Provide the [X, Y] coordinate of the cell's center where the given text is located.  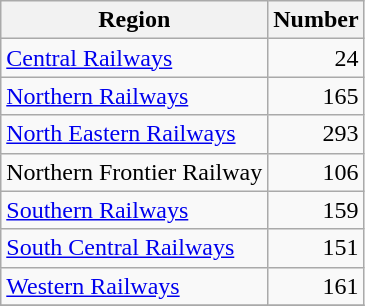
Northern Railways [134, 96]
Western Railways [134, 286]
165 [316, 96]
106 [316, 172]
159 [316, 210]
South Central Railways [134, 248]
Region [134, 20]
161 [316, 286]
Central Railways [134, 58]
151 [316, 248]
24 [316, 58]
North Eastern Railways [134, 134]
Number [316, 20]
293 [316, 134]
Southern Railways [134, 210]
Northern Frontier Railway [134, 172]
